Pinpoint the cell where the given text exists, returning its (X, Y) midpoint coordinate. 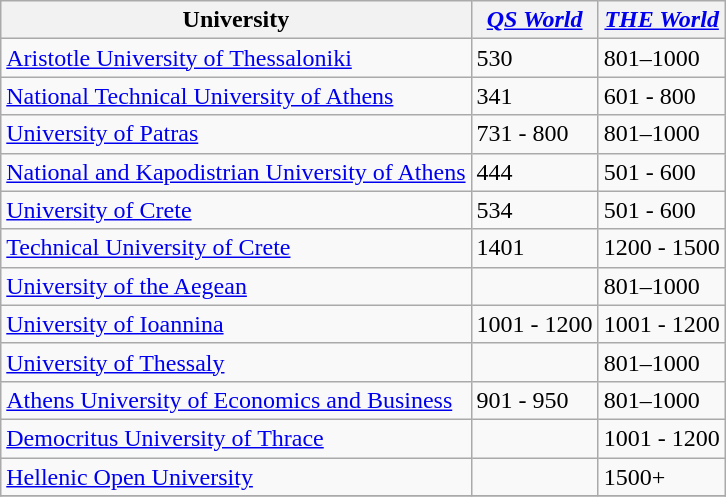
1200 - 1500 (662, 248)
Technical University of Crete (236, 248)
QS World (534, 20)
Athens University of Economics and Business (236, 400)
530 (534, 58)
Aristotle University of Thessaloniki (236, 58)
University of Ioannina (236, 324)
THE World (662, 20)
National and Kapodistrian University of Athens (236, 172)
1500+ (662, 477)
341 (534, 96)
731 - 800 (534, 134)
Hellenic Open University (236, 477)
University of Patras (236, 134)
901 - 950 (534, 400)
National Technical University of Athens (236, 96)
University of Crete (236, 210)
University (236, 20)
601 - 800 (662, 96)
1401 (534, 248)
444 (534, 172)
University of the Aegean (236, 286)
University of Thessaly (236, 362)
Democritus University of Thrace (236, 438)
534 (534, 210)
